Output the (X, Y) coordinate of the center of the cell containing the given text.  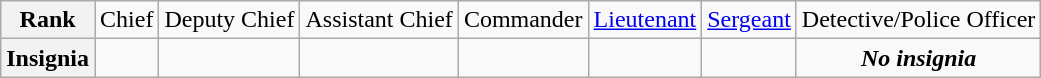
No insignia (918, 58)
Detective/Police Officer (918, 20)
Assistant Chief (379, 20)
Commander (523, 20)
Sergeant (750, 20)
Rank (48, 20)
Chief (127, 20)
Lieutenant (645, 20)
Deputy Chief (230, 20)
Insignia (48, 58)
